Capture the cell that displays the provided text and extract its (X, Y) central coordinate. 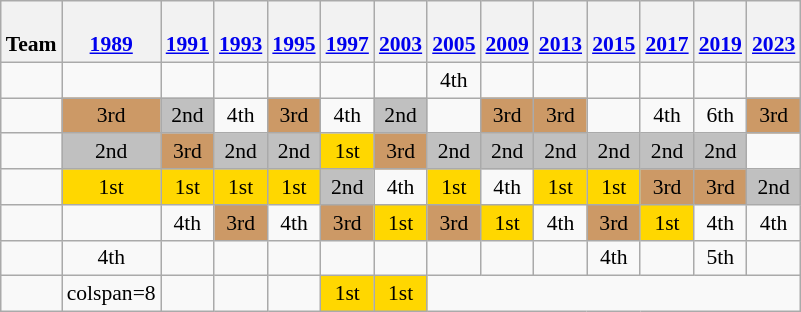
1995 (294, 32)
2013 (560, 32)
2005 (454, 32)
5th (720, 258)
2019 (720, 32)
1997 (348, 32)
1991 (188, 32)
2017 (666, 32)
2003 (400, 32)
2009 (506, 32)
2023 (774, 32)
Team (32, 32)
colspan=8 (112, 294)
6th (720, 116)
2015 (614, 32)
1989 (112, 32)
1993 (240, 32)
